Locate the cell with the specified text and output its (X, Y) center coordinate. 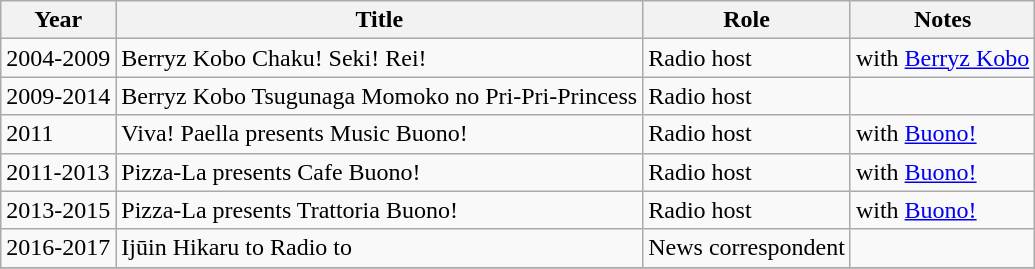
Viva! Paella presents Music Buono! (380, 134)
News correspondent (747, 248)
Pizza-La presents Cafe Buono! (380, 172)
Berryz Kobo Chaku! Seki! Rei! (380, 58)
Ijūin Hikaru to Radio to (380, 248)
Role (747, 20)
2013-2015 (58, 210)
Berryz Kobo Tsugunaga Momoko no Pri-Pri-Princess (380, 96)
2016-2017 (58, 248)
Notes (942, 20)
Pizza-La presents Trattoria Buono! (380, 210)
with Berryz Kobo (942, 58)
2004-2009 (58, 58)
Title (380, 20)
Year (58, 20)
2011 (58, 134)
2009-2014 (58, 96)
2011-2013 (58, 172)
